Find where the given text appears and provide that cell's center as [x, y] coordinate. 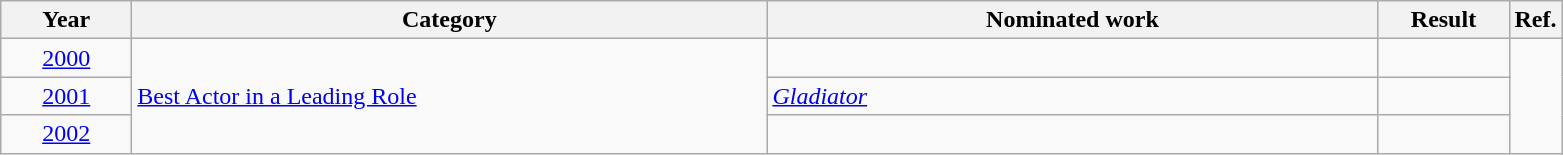
Result [1444, 20]
Category [450, 20]
2002 [66, 134]
2000 [66, 58]
2001 [66, 96]
Best Actor in a Leading Role [450, 96]
Year [66, 20]
Gladiator [1072, 96]
Nominated work [1072, 20]
Ref. [1536, 20]
